Find where the given text appears and provide that cell's center as (X, Y) coordinate. 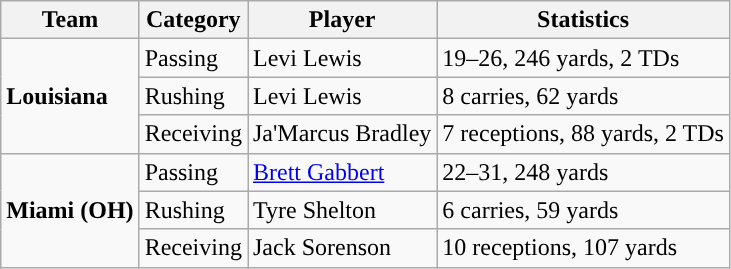
22–31, 248 yards (584, 172)
Jack Sorenson (342, 248)
Miami (OH) (70, 210)
Brett Gabbert (342, 172)
Ja'Marcus Bradley (342, 134)
6 carries, 59 yards (584, 210)
19–26, 246 yards, 2 TDs (584, 58)
8 carries, 62 yards (584, 96)
Statistics (584, 20)
Tyre Shelton (342, 210)
Player (342, 20)
10 receptions, 107 yards (584, 248)
7 receptions, 88 yards, 2 TDs (584, 134)
Louisiana (70, 96)
Team (70, 20)
Category (193, 20)
